Return the (x, y) coordinate for the center point of the cell that contains the specified text.  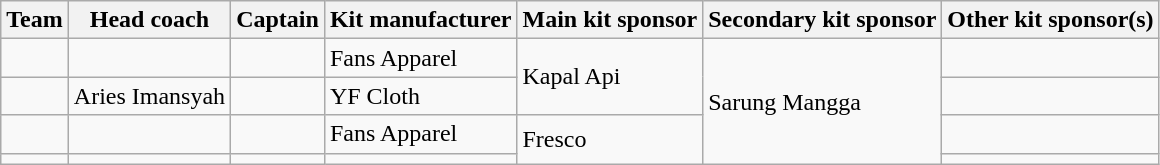
Main kit sponsor (610, 20)
Other kit sponsor(s) (1050, 20)
Kapal Api (610, 77)
Team (35, 20)
Kit manufacturer (420, 20)
YF Cloth (420, 96)
Sarung Mangga (822, 102)
Aries Imansyah (149, 96)
Secondary kit sponsor (822, 20)
Head coach (149, 20)
Fresco (610, 140)
Captain (278, 20)
